Pinpoint the cell where the given text exists, returning its (x, y) midpoint coordinate. 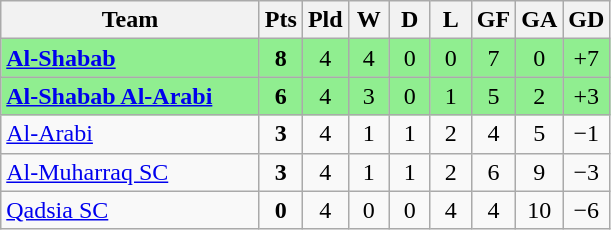
8 (280, 58)
GD (586, 20)
W (368, 20)
GA (540, 20)
Pts (280, 20)
Al-Arabi (130, 134)
GF (493, 20)
−3 (586, 172)
−1 (586, 134)
Team (130, 20)
Al-Shabab Al-Arabi (130, 96)
L (450, 20)
9 (540, 172)
7 (493, 58)
+7 (586, 58)
10 (540, 210)
Qadsia SC (130, 210)
Al-Shabab (130, 58)
D (410, 20)
+3 (586, 96)
−6 (586, 210)
Pld (325, 20)
Al-Muharraq SC (130, 172)
